Identify which cell holds the provided text, then report its (X, Y) central coordinate. 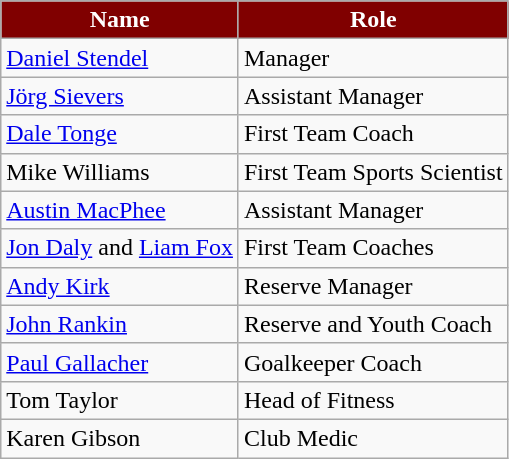
Tom Taylor (120, 400)
Role (373, 20)
Goalkeeper Coach (373, 362)
Jon Daly and Liam Fox (120, 248)
Reserve Manager (373, 286)
Reserve and Youth Coach (373, 324)
Daniel Stendel (120, 58)
Dale Tonge (120, 134)
Karen Gibson (120, 438)
Name (120, 20)
Club Medic (373, 438)
Mike Williams (120, 172)
Austin MacPhee (120, 210)
John Rankin (120, 324)
Jörg Sievers (120, 96)
First Team Coaches (373, 248)
Paul Gallacher (120, 362)
First Team Coach (373, 134)
Andy Kirk (120, 286)
Head of Fitness (373, 400)
First Team Sports Scientist (373, 172)
Manager (373, 58)
